Output the [x, y] coordinate of the center of the cell containing the given text.  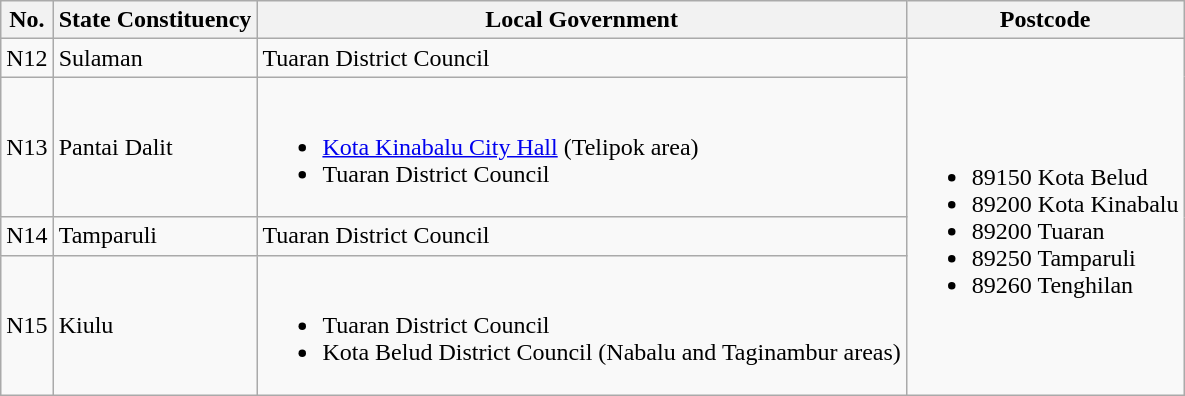
State Constituency [155, 20]
No. [27, 20]
N15 [27, 325]
N12 [27, 58]
Local Government [582, 20]
Kota Kinabalu City Hall (Telipok area)Tuaran District Council [582, 147]
89150 Kota Belud89200 Kota Kinabalu89200 Tuaran89250 Tamparuli89260 Tenghilan [1045, 217]
Kiulu [155, 325]
Tamparuli [155, 236]
N13 [27, 147]
N14 [27, 236]
Postcode [1045, 20]
Pantai Dalit [155, 147]
Sulaman [155, 58]
Tuaran District CouncilKota Belud District Council (Nabalu and Taginambur areas) [582, 325]
